Pinpoint the cell where the given text exists, returning its (X, Y) midpoint coordinate. 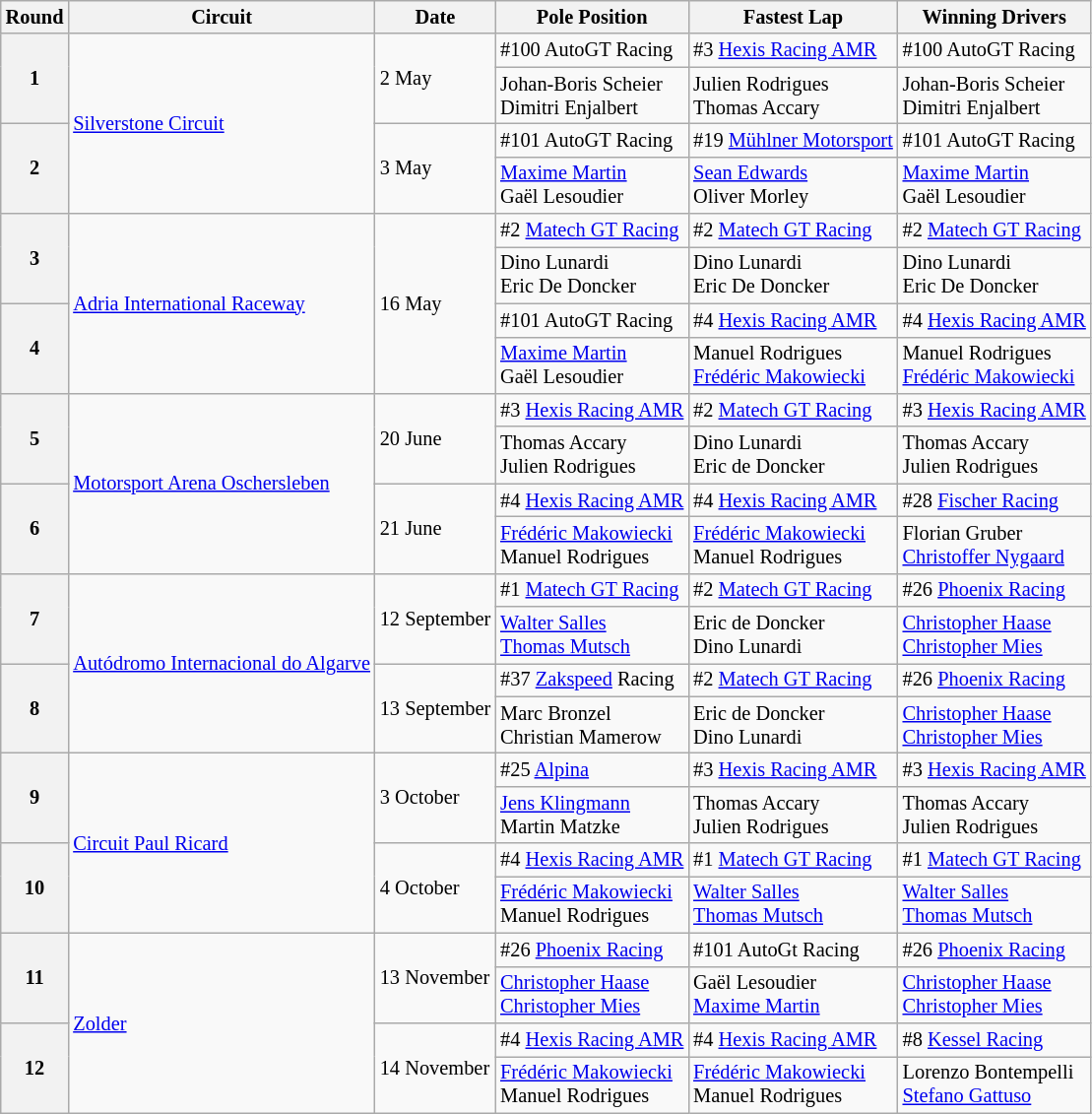
#28 Fischer Racing (995, 500)
Pole Position (592, 17)
#101 AutoGt Racing (793, 950)
2 May (435, 79)
4 October (435, 888)
7 (35, 619)
Gaël Lesoudier Maxime Martin (793, 995)
Circuit Paul Ricard (221, 843)
#19 Mühlner Motorsport (793, 140)
Winning Drivers (995, 17)
Autódromo Internacional do Algarve (221, 664)
Dino Lunardi Eric de Doncker (793, 455)
Motorsport Arena Oschersleben (221, 483)
20 June (435, 437)
3 (35, 258)
14 November (435, 1068)
21 June (435, 528)
12 September (435, 619)
12 (35, 1068)
1 (35, 79)
Jens Klingmann Martin Matzke (592, 815)
3 October (435, 798)
Round (35, 17)
Sean Edwards Oliver Morley (793, 185)
5 (35, 437)
Silverstone Circuit (221, 124)
8 (35, 707)
Lorenzo Bontempelli Stefano Gattuso (995, 1084)
4 (35, 349)
11 (35, 977)
2 (35, 167)
Circuit (221, 17)
13 September (435, 707)
#8 Kessel Racing (995, 1039)
16 May (435, 303)
#25 Alpina (592, 769)
Florian Gruber Christoffer Nygaard (995, 545)
10 (35, 888)
9 (35, 798)
Date (435, 17)
Marc Bronzel Christian Mamerow (592, 725)
Zolder (221, 1022)
3 May (435, 167)
Fastest Lap (793, 17)
6 (35, 528)
13 November (435, 977)
#37 Zakspeed Racing (592, 680)
Julien Rodrigues Thomas Accary (793, 96)
Adria International Raceway (221, 303)
